Pinpoint the cell where the given text exists, returning its [x, y] midpoint coordinate. 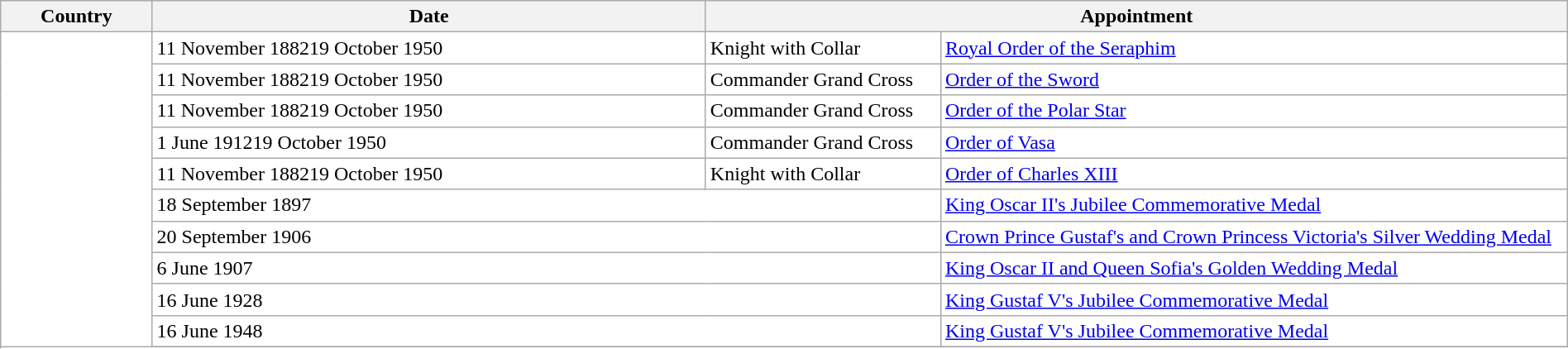
Date [428, 17]
Appointment [1136, 17]
16 June 1928 [546, 299]
Royal Order of the Seraphim [1254, 48]
Order of Charles XIII [1254, 174]
18 September 1897 [546, 205]
Order of the Polar Star [1254, 111]
1 June 191219 October 1950 [428, 142]
King Oscar II and Queen Sofia's Golden Wedding Medal [1254, 268]
6 June 1907 [546, 268]
Crown Prince Gustaf's and Crown Princess Victoria's Silver Wedding Medal [1254, 237]
King Oscar II's Jubilee Commemorative Medal [1254, 205]
16 June 1948 [546, 331]
20 September 1906 [546, 237]
Order of Vasa [1254, 142]
Country [76, 17]
Order of the Sword [1254, 79]
